Detect which cell encompasses the target text, then output its (X, Y) center coordinate. 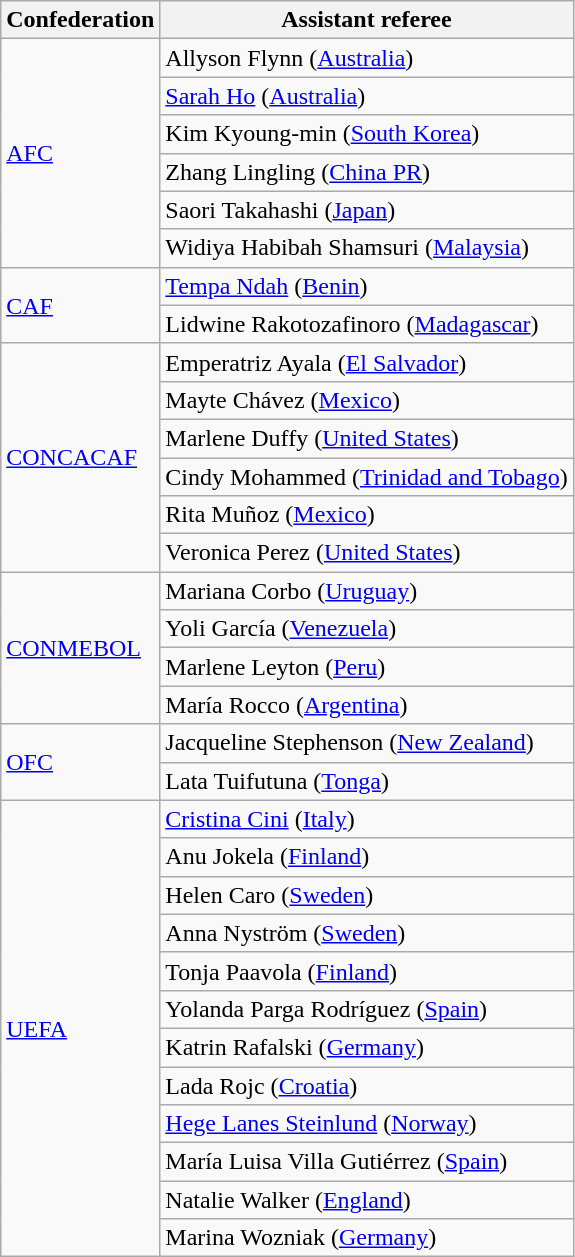
Mariana Corbo (Uruguay) (366, 591)
Lidwine Rakotozafinoro (Madagascar) (366, 324)
Cristina Cini (Italy) (366, 819)
Confederation (80, 20)
Lada Rojc (Croatia) (366, 1085)
Marlene Duffy (United States) (366, 438)
Cindy Mohammed (Trinidad and Tobago) (366, 477)
Saori Takahashi (Japan) (366, 210)
María Luisa Villa Gutiérrez (Spain) (366, 1162)
OFC (80, 762)
Anna Nyström (Sweden) (366, 933)
Zhang Lingling (China PR) (366, 172)
Widiya Habibah Shamsuri (Malaysia) (366, 248)
Yoli García (Venezuela) (366, 629)
Emperatriz Ayala (El Salvador) (366, 362)
María Rocco (Argentina) (366, 705)
Anu Jokela (Finland) (366, 857)
Marlene Leyton (Peru) (366, 667)
Kim Kyoung-min (South Korea) (366, 134)
Assistant referee (366, 20)
CAF (80, 305)
CONMEBOL (80, 648)
Helen Caro (Sweden) (366, 895)
Yolanda Parga Rodríguez (Spain) (366, 1009)
Sarah Ho (Australia) (366, 96)
Natalie Walker (England) (366, 1200)
Jacqueline Stephenson (New Zealand) (366, 743)
Rita Muñoz (Mexico) (366, 515)
AFC (80, 153)
Lata Tuifutuna (Tonga) (366, 781)
Allyson Flynn (Australia) (366, 58)
Mayte Chávez (Mexico) (366, 400)
Veronica Perez (United States) (366, 553)
Tempa Ndah (Benin) (366, 286)
Tonja Paavola (Finland) (366, 971)
Katrin Rafalski (Germany) (366, 1047)
Hege Lanes Steinlund (Norway) (366, 1124)
CONCACAF (80, 457)
UEFA (80, 1028)
Marina Wozniak (Germany) (366, 1238)
